Search for the cell housing the specified text and yield its [x, y] center coordinate. 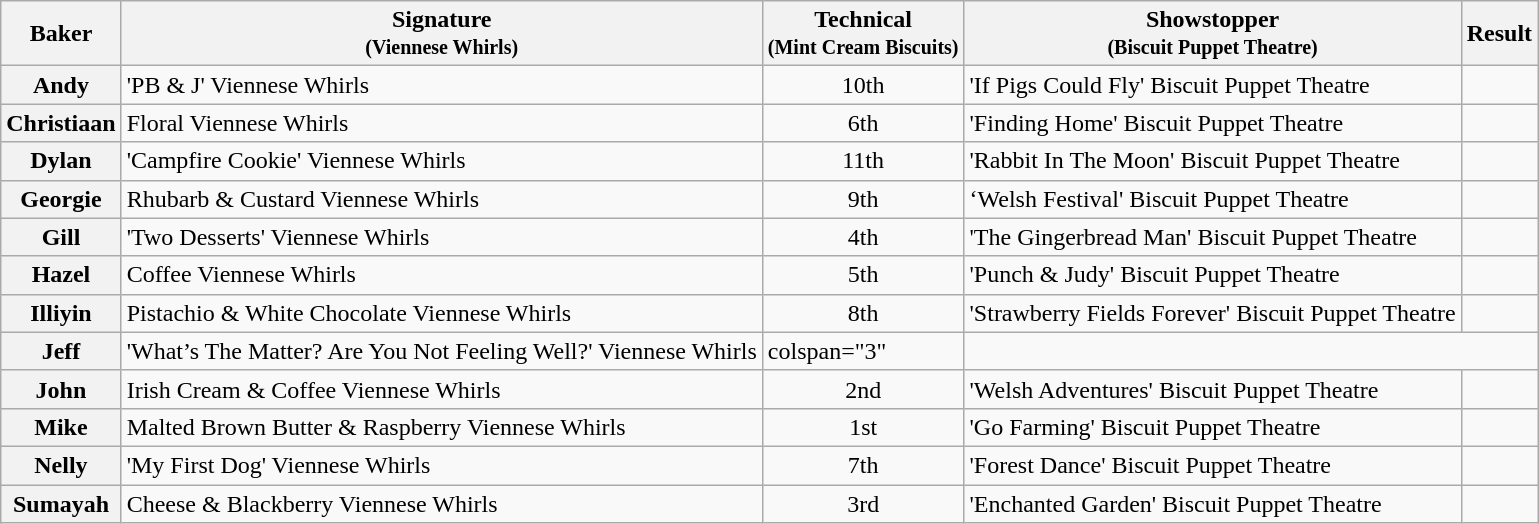
Rhubarb & Custard Viennese Whirls [442, 199]
John [61, 389]
5th [863, 275]
Cheese & Blackberry Viennese Whirls [442, 503]
Sumayah [61, 503]
10th [863, 85]
Coffee Viennese Whirls [442, 275]
'My First Dog' Viennese Whirls [442, 465]
1st [863, 427]
Illiyin [61, 313]
Irish Cream & Coffee Viennese Whirls [442, 389]
Floral Viennese Whirls [442, 123]
'Forest Dance' Biscuit Puppet Theatre [1212, 465]
Baker [61, 34]
‘Welsh Festival' Biscuit Puppet Theatre [1212, 199]
'Two Desserts' Viennese Whirls [442, 237]
3rd [863, 503]
'PB & J' Viennese Whirls [442, 85]
'If Pigs Could Fly' Biscuit Puppet Theatre [1212, 85]
Showstopper(Biscuit Puppet Theatre) [1212, 34]
6th [863, 123]
'Strawberry Fields Forever' Biscuit Puppet Theatre [1212, 313]
'Finding Home' Biscuit Puppet Theatre [1212, 123]
Georgie [61, 199]
'What’s The Matter? Are You Not Feeling Well?' Viennese Whirls [442, 351]
'Welsh Adventures' Biscuit Puppet Theatre [1212, 389]
Technical(Mint Cream Biscuits) [863, 34]
Gill [61, 237]
'Enchanted Garden' Biscuit Puppet Theatre [1212, 503]
7th [863, 465]
Mike [61, 427]
Signature(Viennese Whirls) [442, 34]
2nd [863, 389]
Hazel [61, 275]
Malted Brown Butter & Raspberry Viennese Whirls [442, 427]
4th [863, 237]
Nelly [61, 465]
'Campfire Cookie' Viennese Whirls [442, 161]
Dylan [61, 161]
8th [863, 313]
'Rabbit In The Moon' Biscuit Puppet Theatre [1212, 161]
'The Gingerbread Man' Biscuit Puppet Theatre [1212, 237]
Result [1499, 34]
9th [863, 199]
11th [863, 161]
colspan="3" [863, 351]
'Punch & Judy' Biscuit Puppet Theatre [1212, 275]
'Go Farming' Biscuit Puppet Theatre [1212, 427]
Christiaan [61, 123]
Jeff [61, 351]
Andy [61, 85]
Pistachio & White Chocolate Viennese Whirls [442, 313]
